For the text-containing cell, return its midpoint in [x, y] coordinate format. 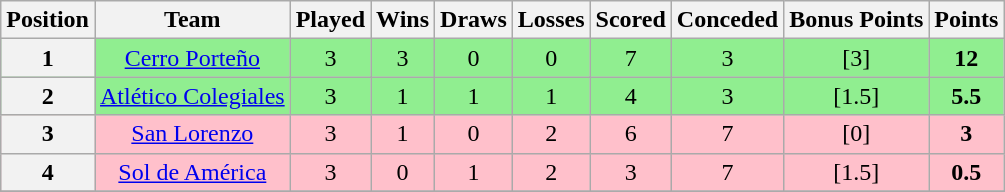
Cerro Porteño [192, 58]
[0] [856, 134]
San Lorenzo [192, 134]
Draws [474, 20]
Sol de América [192, 172]
Wins [403, 20]
Bonus Points [856, 20]
Atlético Colegiales [192, 96]
6 [630, 134]
0.5 [966, 172]
Team [192, 20]
Points [966, 20]
5.5 [966, 96]
Losses [551, 20]
Position [48, 20]
12 [966, 58]
Scored [630, 20]
Played [330, 20]
Conceded [727, 20]
[3] [856, 58]
